Find where the given text appears and provide that cell's center as (X, Y) coordinate. 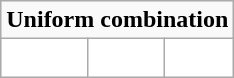
Jersey (126, 58)
Pants (200, 58)
Uniform combination (118, 20)
Helmet (44, 58)
